Locate the cell with the specified text and output its (X, Y) center coordinate. 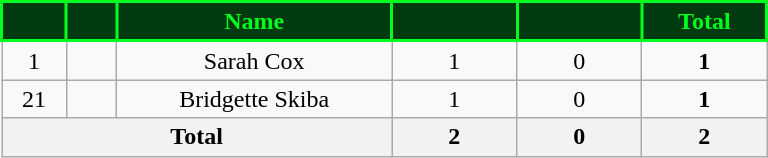
21 (34, 99)
Name (254, 22)
Sarah Cox (254, 60)
Bridgette Skiba (254, 99)
